Extract the [X, Y] coordinate from the center of the cell holding the provided text.  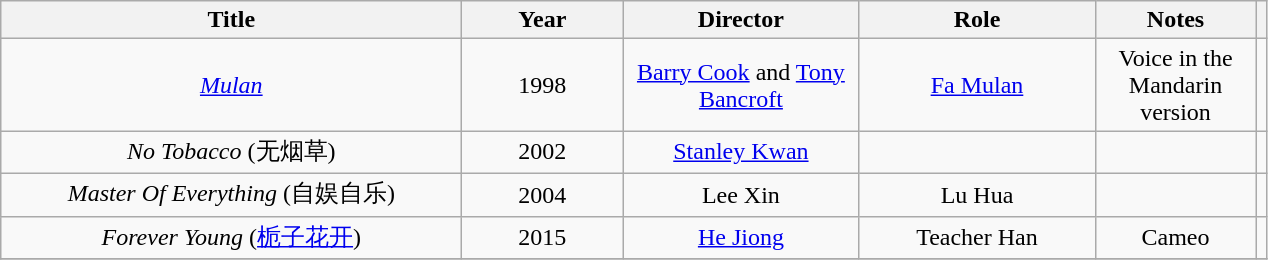
Forever Young (栀子花开) [232, 238]
Year [542, 20]
Lu Hua [977, 194]
Master Of Everything (自娱自乐) [232, 194]
Stanley Kwan [741, 152]
1998 [542, 85]
Notes [1176, 20]
Voice in the Mandarin version [1176, 85]
Lee Xin [741, 194]
Mulan [232, 85]
He Jiong [741, 238]
2002 [542, 152]
Teacher Han [977, 238]
2015 [542, 238]
Title [232, 20]
No Tobacco (无烟草) [232, 152]
Role [977, 20]
Cameo [1176, 238]
Director [741, 20]
2004 [542, 194]
Barry Cook and Tony Bancroft [741, 85]
Fa Mulan [977, 85]
